Pinpoint the cell where the given text exists, returning its [X, Y] midpoint coordinate. 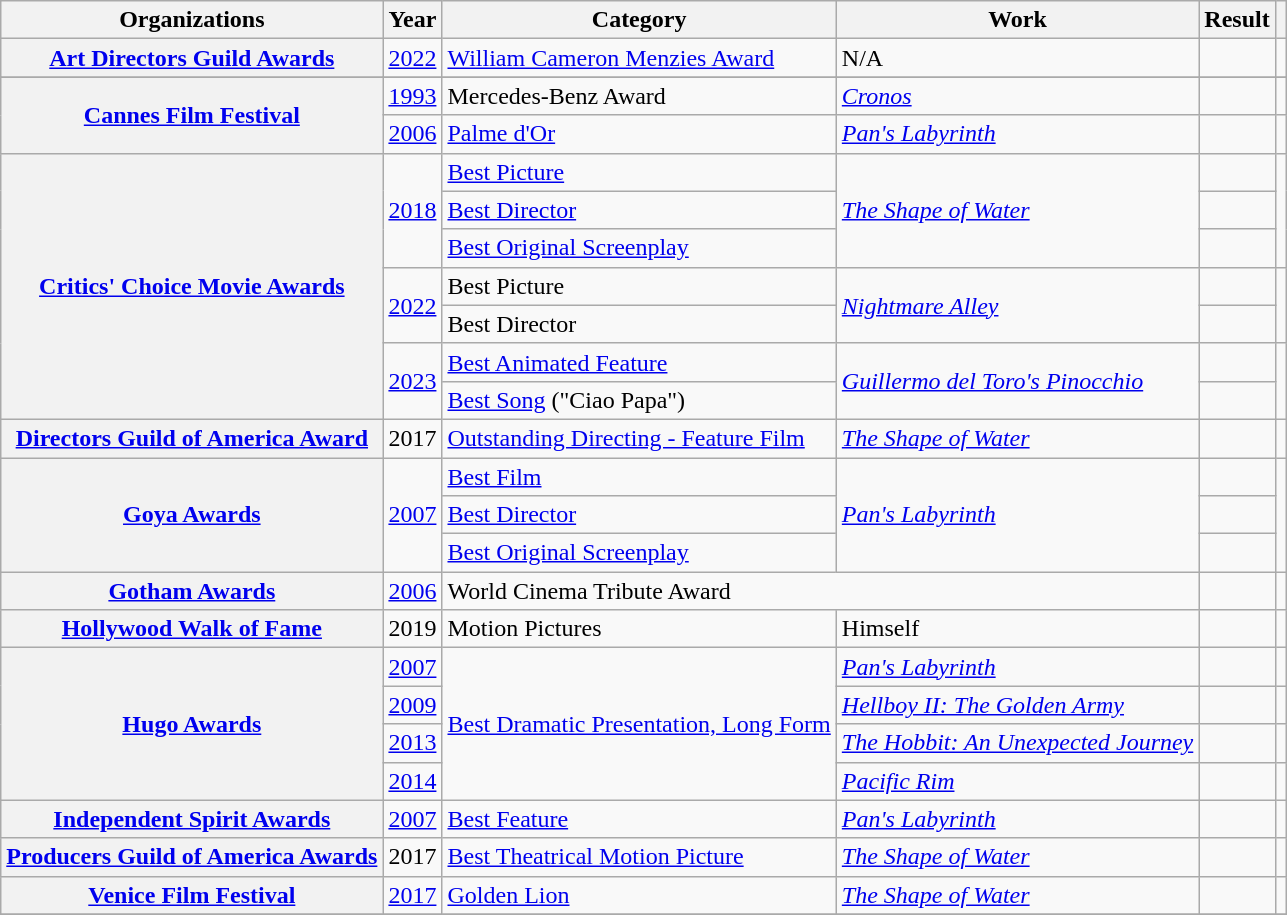
Best Dramatic Presentation, Long Form [639, 724]
Result [1237, 20]
Independent Spirit Awards [192, 819]
Goya Awards [192, 515]
2019 [412, 629]
2009 [412, 705]
Venice Film Festival [192, 895]
Gotham Awards [192, 591]
1993 [412, 96]
Best Feature [639, 819]
Motion Pictures [639, 629]
Guillermo del Toro's Pinocchio [1018, 381]
2018 [412, 210]
Outstanding Directing - Feature Film [639, 438]
The Hobbit: An Unexpected Journey [1018, 743]
Best Film [639, 477]
Category [639, 20]
Organizations [192, 20]
Best Animated Feature [639, 362]
Directors Guild of America Award [192, 438]
Hugo Awards [192, 724]
Himself [1018, 629]
Hollywood Walk of Fame [192, 629]
Cronos [1018, 96]
Work [1018, 20]
2013 [412, 743]
Hellboy II: The Golden Army [1018, 705]
Mercedes-Benz Award [639, 96]
2023 [412, 381]
Year [412, 20]
Palme d'Or [639, 134]
Best Song ("Ciao Papa") [639, 400]
Cannes Film Festival [192, 115]
2014 [412, 781]
N/A [1018, 58]
Nightmare Alley [1018, 305]
Pacific Rim [1018, 781]
William Cameron Menzies Award [639, 58]
Best Theatrical Motion Picture [639, 857]
Critics' Choice Movie Awards [192, 286]
Producers Guild of America Awards [192, 857]
Golden Lion [639, 895]
World Cinema Tribute Award [820, 591]
Art Directors Guild Awards [192, 58]
